Search for the cell housing the specified text and yield its [X, Y] center coordinate. 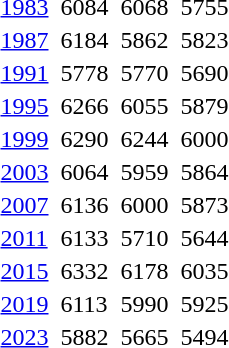
6133 [84, 238]
6136 [84, 205]
5862 [144, 40]
5959 [144, 172]
5990 [144, 304]
6000 [144, 205]
6332 [84, 271]
5770 [144, 73]
6244 [144, 139]
6064 [84, 172]
6266 [84, 106]
5710 [144, 238]
5778 [84, 73]
6290 [84, 139]
6055 [144, 106]
6178 [144, 271]
6184 [84, 40]
6113 [84, 304]
